Return the [x, y] coordinate for the center point of the cell that contains the specified text.  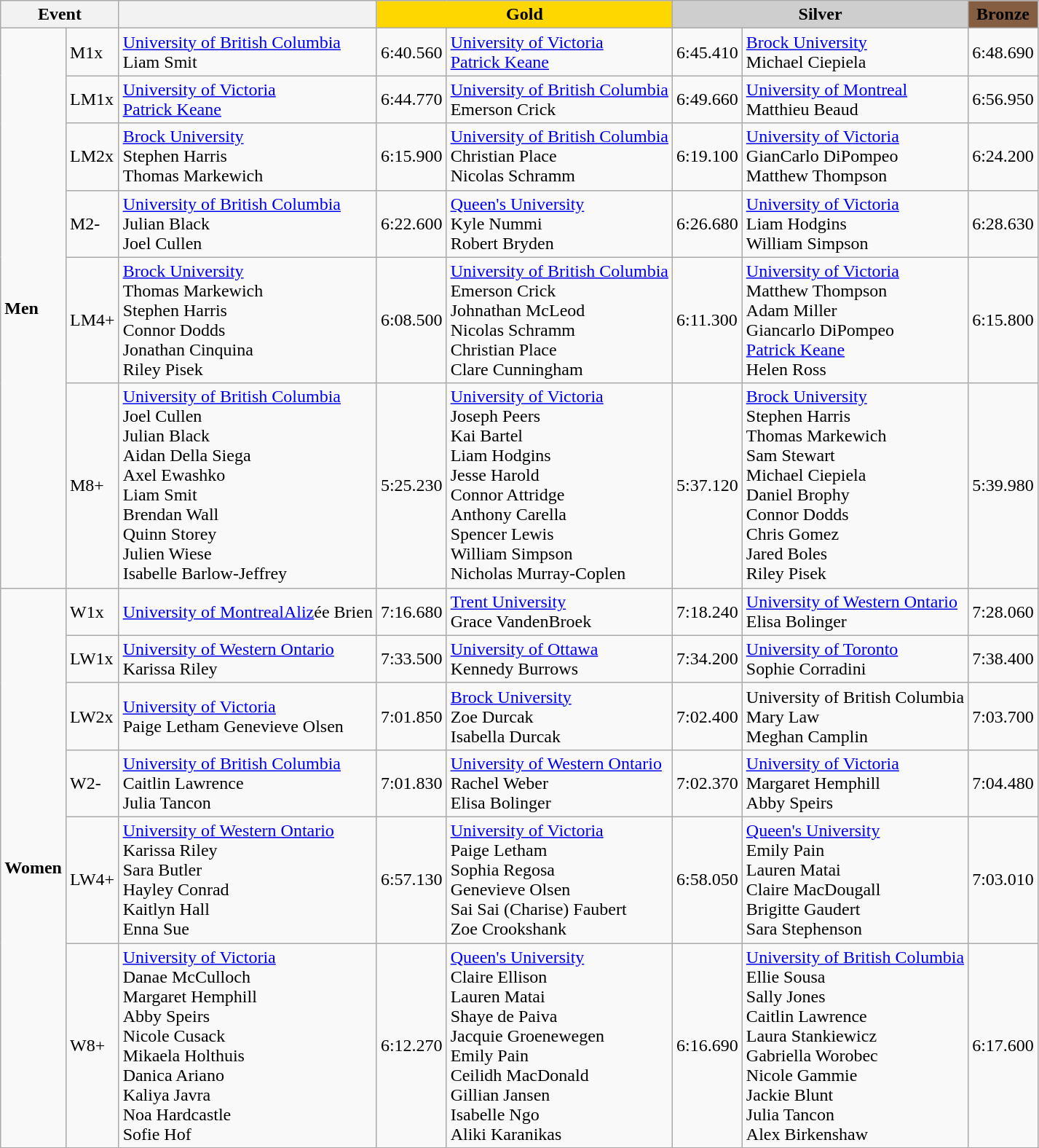
University of VictoriaPaige Letham Genevieve Olsen [248, 716]
7:01.850 [411, 716]
6:57.130 [411, 880]
M8+ [92, 485]
University of VictoriaGianCarlo DiPompeoMatthew Thompson [855, 157]
M2- [92, 224]
6:44.770 [411, 99]
Gold [524, 15]
Men [33, 308]
6:15.900 [411, 157]
6:56.950 [1003, 99]
University of VictoriaDanae McCullochMargaret HemphillAbby SpeirsNicole CusackMikaela HolthuisDanica ArianoKaliya JavraNoa HardcastleSofie Hof [248, 1045]
6:08.500 [411, 321]
7:01.830 [411, 783]
University of VictoriaJoseph PeersKai BartelLiam HodginsJesse HaroldConnor AttridgeAnthony CarellaSpencer LewisWilliam SimpsonNicholas Murray-Coplen [559, 485]
Brock UniversityThomas MarkewichStephen HarrisConnor DoddsJonathan CinquinaRiley Pisek [248, 321]
University of British ColumbiaMary LawMeghan Camplin [855, 716]
Queen's UniversityClaire EllisonLauren MataiShaye de PaivaJacquie GroenewegenEmily PainCeilidh MacDonaldGillian JansenIsabelle NgoAliki Karanikas [559, 1045]
7:18.240 [708, 612]
University of TorontoSophie Corradini [855, 658]
7:33.500 [411, 658]
LM2x [92, 157]
6:40.560 [411, 52]
University of Western OntarioKarissa RileySara ButlerHayley ConradKaitlyn HallEnna Sue [248, 880]
University of British ColumbiaEmerson CrickJohnathan McLeodNicolas SchrammChristian PlaceClare Cunningham [559, 321]
University of MontrealMatthieu Beaud [855, 99]
6:12.270 [411, 1045]
Brock UniversityZoe DurcakIsabella Durcak [559, 716]
W1x [92, 612]
University of VictoriaMargaret HemphillAbby Speirs [855, 783]
Trent UniversityGrace VandenBroek [559, 612]
University of VictoriaMatthew ThompsonAdam MillerGiancarlo DiPompeoPatrick KeaneHelen Ross [855, 321]
LM1x [92, 99]
5:39.980 [1003, 485]
5:25.230 [411, 485]
Brock UniversityMichael Ciepiela [855, 52]
Queen's UniversityKyle NummiRobert Bryden [559, 224]
W8+ [92, 1045]
7:16.680 [411, 612]
University of Western OntarioElisa Bolinger [855, 612]
7:02.370 [708, 783]
Silver [821, 15]
7:38.400 [1003, 658]
University of VictoriaLiam HodginsWilliam Simpson [855, 224]
6:58.050 [708, 880]
7:02.400 [708, 716]
6:22.600 [411, 224]
Event [60, 15]
6:24.200 [1003, 157]
LW4+ [92, 880]
6:26.680 [708, 224]
6:19.100 [708, 157]
University of British ColumbiaChristian PlaceNicolas Schramm [559, 157]
6:16.690 [708, 1045]
LW1x [92, 658]
Bronze [1003, 15]
W2- [92, 783]
LW2x [92, 716]
University of MontrealAlizée Brien [248, 612]
7:03.700 [1003, 716]
University of VictoriaPaige LethamSophia RegosaGenevieve OlsenSai Sai (Charise) FaubertZoe Crookshank [559, 880]
University of OttawaKennedy Burrows [559, 658]
Brock UniversityStephen HarrisThomas MarkewichSam StewartMichael CiepielaDaniel BrophyConnor DoddsChris GomezJared BolesRiley Pisek [855, 485]
6:49.660 [708, 99]
Brock UniversityStephen HarrisThomas Markewich [248, 157]
6:28.630 [1003, 224]
M1x [92, 52]
6:45.410 [708, 52]
6:11.300 [708, 321]
LM4+ [92, 321]
Queen's UniversityEmily PainLauren MataiClaire MacDougallBrigitte GaudertSara Stephenson [855, 880]
University of British ColumbiaLiam Smit [248, 52]
7:03.010 [1003, 880]
5:37.120 [708, 485]
University of Western OntarioKarissa Riley [248, 658]
University of British ColumbiaCaitlin LawrenceJulia Tancon [248, 783]
Women [33, 868]
6:15.800 [1003, 321]
University of British ColumbiaJulian BlackJoel Cullen [248, 224]
University of British ColumbiaEmerson Crick [559, 99]
7:04.480 [1003, 783]
7:28.060 [1003, 612]
7:34.200 [708, 658]
University of Western OntarioRachel WeberElisa Bolinger [559, 783]
6:17.600 [1003, 1045]
6:48.690 [1003, 52]
